Return the (X, Y) coordinate for the center point of the cell that contains the specified text.  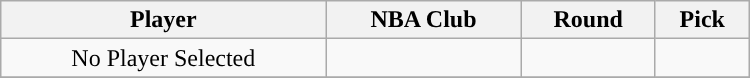
Round (588, 20)
Player (164, 20)
NBA Club (424, 20)
No Player Selected (164, 58)
Pick (702, 20)
